Identify which cell holds the provided text, then report its [x, y] central coordinate. 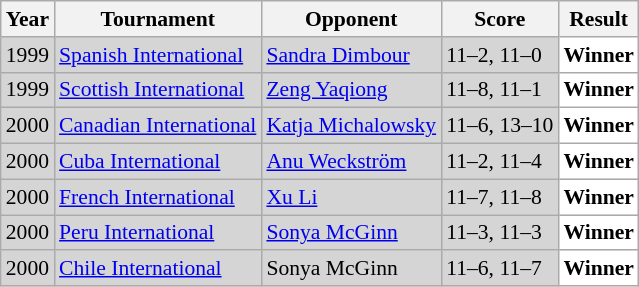
11–8, 11–1 [500, 90]
11–2, 11–4 [500, 162]
Year [28, 19]
Cuba International [158, 162]
Tournament [158, 19]
Score [500, 19]
11–6, 13–10 [500, 126]
Zeng Yaqiong [351, 90]
Peru International [158, 233]
Chile International [158, 269]
Canadian International [158, 126]
Xu Li [351, 197]
11–6, 11–7 [500, 269]
11–7, 11–8 [500, 197]
11–3, 11–3 [500, 233]
Sandra Dimbour [351, 55]
French International [158, 197]
Scottish International [158, 90]
Katja Michalowsky [351, 126]
11–2, 11–0 [500, 55]
Opponent [351, 19]
Result [598, 19]
Spanish International [158, 55]
Anu Weckström [351, 162]
